Scan for the cell matching the given text and deliver its [x, y] coordinate at center. 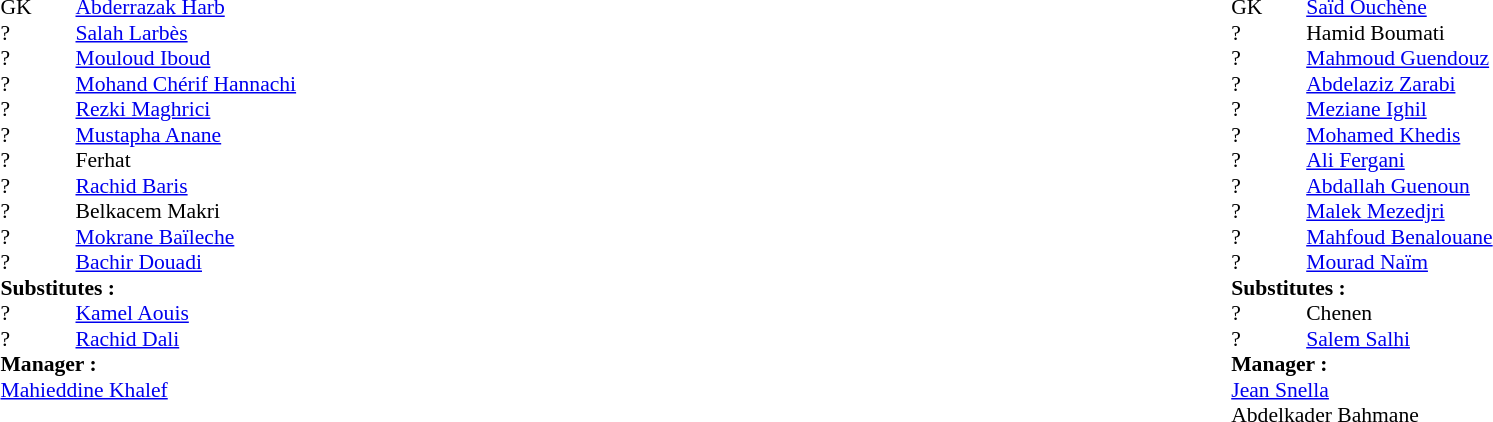
Salah Larbès [226, 33]
Mouloud Iboud [226, 59]
Rachid Baris [226, 186]
Kamel Aouis [226, 313]
Belkacem Makri [226, 211]
Mahieddine Khalef [188, 390]
Manager : [188, 365]
Mokrane Baïleche [226, 237]
Rezki Maghrici [226, 109]
Substitutes : [188, 288]
Ferhat [226, 161]
Bachir Douadi [226, 263]
Mohand Chérif Hannachi [226, 84]
Rachid Dali [226, 339]
Mustapha Anane [226, 135]
